Pinpoint the cell where the given text exists, returning its [x, y] midpoint coordinate. 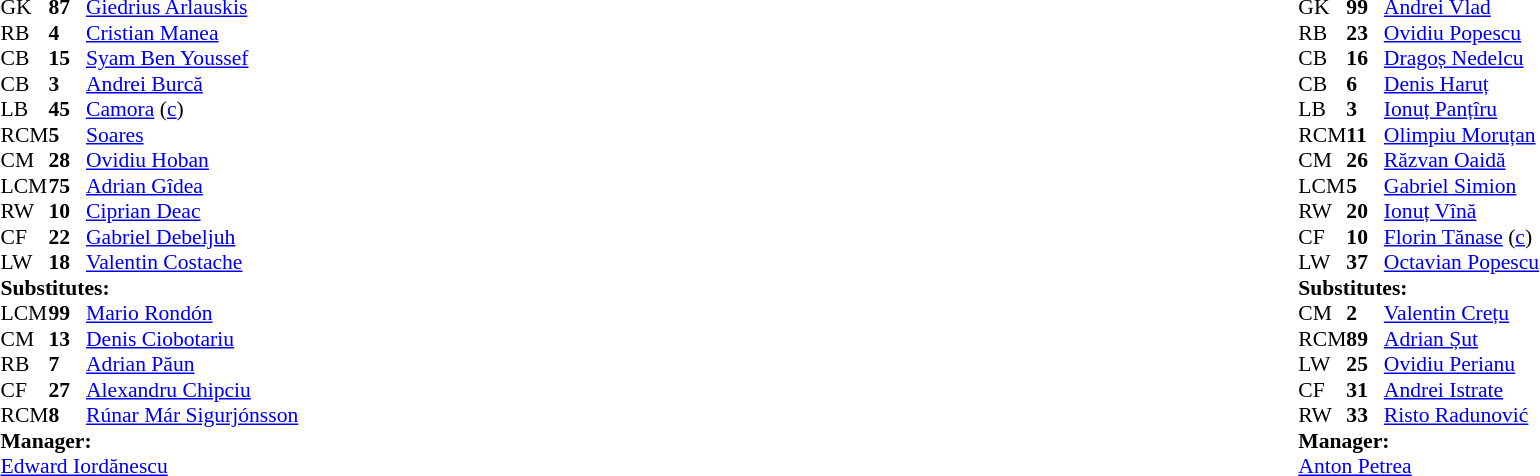
99 [67, 313]
Adrian Gîdea [192, 186]
Ovidiu Hoban [192, 161]
Alexandru Chipciu [192, 390]
28 [67, 161]
26 [1365, 161]
20 [1365, 211]
Denis Haruț [1462, 84]
Ionuț Panțîru [1462, 109]
Soares [192, 135]
Dragoș Nedelcu [1462, 59]
Răzvan Oaidă [1462, 161]
18 [67, 263]
7 [67, 365]
Andrei Burcă [192, 84]
Rúnar Már Sigurjónsson [192, 415]
Octavian Popescu [1462, 263]
Mario Rondón [192, 313]
31 [1365, 390]
Ovidiu Popescu [1462, 33]
Adrian Șut [1462, 339]
Andrei Istrate [1462, 390]
16 [1365, 59]
Olimpiu Moruțan [1462, 135]
13 [67, 339]
Valentin Costache [192, 263]
Valentin Crețu [1462, 313]
89 [1365, 339]
Ciprian Deac [192, 211]
75 [67, 186]
15 [67, 59]
Ionuț Vînă [1462, 211]
Cristian Manea [192, 33]
27 [67, 390]
Florin Tănase (c) [1462, 237]
37 [1365, 263]
Ovidiu Perianu [1462, 365]
45 [67, 109]
Risto Radunović [1462, 415]
33 [1365, 415]
Denis Ciobotariu [192, 339]
2 [1365, 313]
25 [1365, 365]
Camora (c) [192, 109]
Adrian Păun [192, 365]
Syam Ben Youssef [192, 59]
Gabriel Simion [1462, 186]
22 [67, 237]
Gabriel Debeljuh [192, 237]
8 [67, 415]
6 [1365, 84]
11 [1365, 135]
4 [67, 33]
23 [1365, 33]
